Locate the cell with the specified text and output its [X, Y] center coordinate. 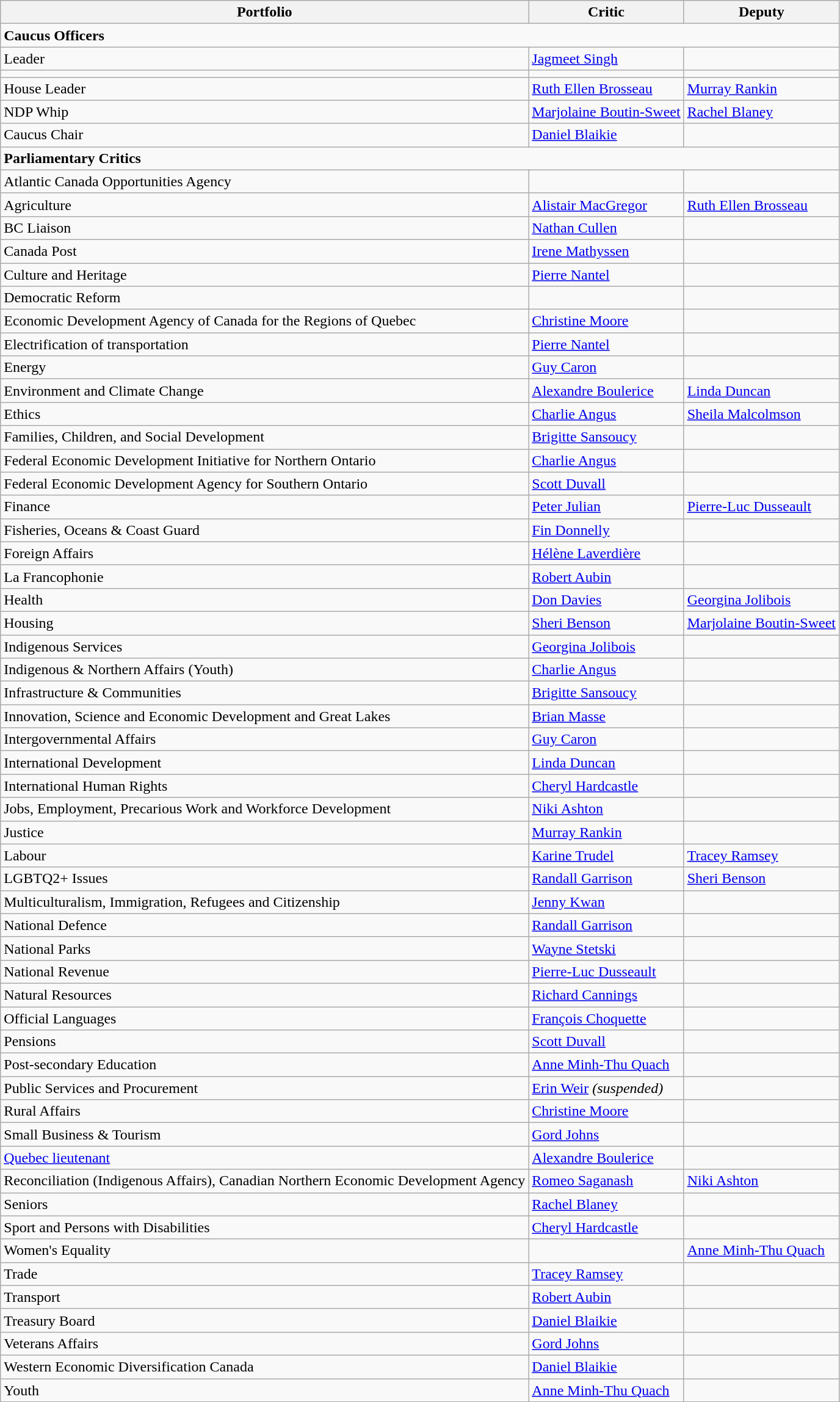
Brian Masse [606, 716]
Finance [265, 507]
International Development [265, 763]
Quebec lieutenant [265, 1158]
Veterans Affairs [265, 1343]
Housing [265, 623]
Federal Economic Development Agency for Southern Ontario [265, 484]
Indigenous Services [265, 647]
Sport and Persons with Disabilities [265, 1227]
Jagmeet Singh [606, 59]
Environment and Climate Change [265, 391]
Alistair MacGregor [606, 205]
Innovation, Science and Economic Development and Great Lakes [265, 716]
Economic Development Agency of Canada for the Regions of Quebec [265, 321]
Justice [265, 832]
Multiculturalism, Immigration, Refugees and Citizenship [265, 902]
Treasury Board [265, 1320]
Western Economic Diversification Canada [265, 1367]
NDP Whip [265, 112]
Wayne Stetski [606, 948]
Families, Children, and Social Development [265, 437]
Fin Donnelly [606, 530]
Reconciliation (Indigenous Affairs), Canadian Northern Economic Development Agency [265, 1181]
Youth [265, 1390]
Irene Mathyssen [606, 251]
Post-secondary Education [265, 1065]
Agriculture [265, 205]
Portfolio [265, 12]
Federal Economic Development Initiative for Northern Ontario [265, 460]
Peter Julian [606, 507]
Rural Affairs [265, 1111]
Canada Post [265, 251]
Caucus Chair [265, 135]
Critic [606, 12]
La Francophonie [265, 576]
Energy [265, 368]
House Leader [265, 89]
National Revenue [265, 972]
Jenny Kwan [606, 902]
Leader [265, 59]
Seniors [265, 1204]
LGBTQ2+ Issues [265, 879]
Atlantic Canada Opportunities Agency [265, 181]
Erin Weir (suspended) [606, 1088]
Caucus Officers [420, 35]
Pensions [265, 1042]
Intergovernmental Affairs [265, 739]
Health [265, 600]
National Parks [265, 948]
Richard Cannings [606, 995]
François Choquette [606, 1018]
Hélène Laverdière [606, 553]
International Human Rights [265, 786]
Women's Equality [265, 1251]
Public Services and Procurement [265, 1088]
Foreign Affairs [265, 553]
Parliamentary Critics [420, 158]
Sheila Malcolmson [761, 414]
Karine Trudel [606, 855]
Small Business & Tourism [265, 1135]
Don Davies [606, 600]
Transport [265, 1297]
National Defence [265, 925]
Indigenous & Northern Affairs (Youth) [265, 670]
Culture and Heritage [265, 274]
Infrastructure & Communities [265, 693]
Fisheries, Oceans & Coast Guard [265, 530]
Natural Resources [265, 995]
BC Liaison [265, 228]
Trade [265, 1274]
Ethics [265, 414]
Jobs, Employment, Precarious Work and Workforce Development [265, 809]
Nathan Cullen [606, 228]
Deputy [761, 12]
Official Languages [265, 1018]
Romeo Saganash [606, 1181]
Labour [265, 855]
Democratic Reform [265, 298]
Electrification of transportation [265, 344]
